Return [X, Y] of the center of cell containing provided text 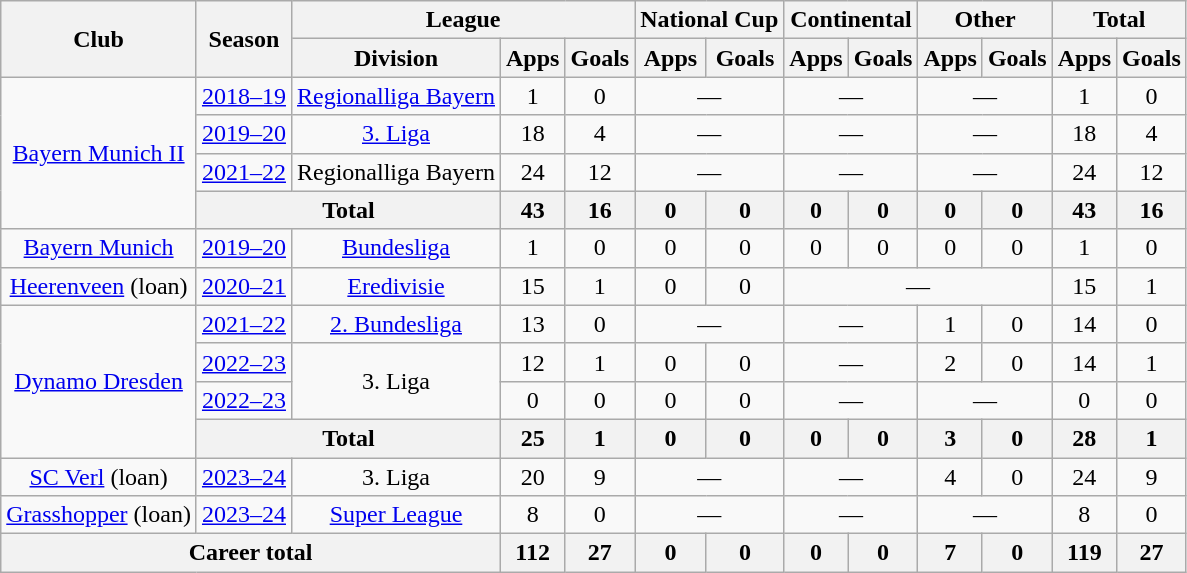
3 [950, 438]
Eredivisie [396, 286]
Continental [851, 20]
National Cup [710, 20]
SC Verl (loan) [99, 477]
2. Bundesliga [396, 324]
Grasshopper (loan) [99, 515]
13 [533, 324]
Heerenveen (loan) [99, 286]
Dynamo Dresden [99, 381]
Bayern Munich II [99, 153]
Division [396, 58]
Career total [251, 553]
28 [1084, 438]
Season [244, 39]
7 [950, 553]
2 [950, 362]
Bayern Munich [99, 248]
Club [99, 39]
112 [533, 553]
25 [533, 438]
Other [985, 20]
Super League [396, 515]
League [462, 20]
Bundesliga [396, 248]
2018–19 [244, 96]
119 [1084, 553]
20 [533, 477]
2020–21 [244, 286]
